Identify which cell holds the provided text, then report its (x, y) central coordinate. 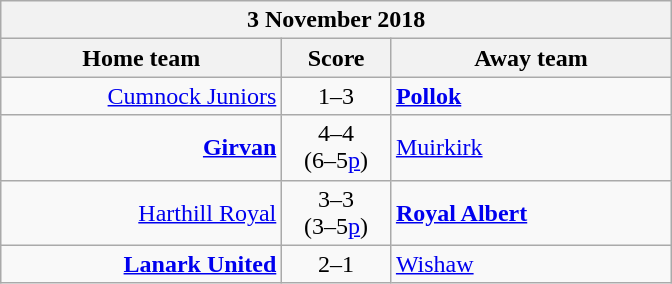
4–4(6–5p) (336, 148)
1–3 (336, 96)
Muirkirk (530, 148)
Away team (530, 58)
Pollok (530, 96)
Wishaw (530, 264)
2–1 (336, 264)
Royal Albert (530, 212)
Girvan (142, 148)
Harthill Royal (142, 212)
Home team (142, 58)
Cumnock Juniors (142, 96)
Score (336, 58)
Lanark United (142, 264)
3 November 2018 (336, 20)
3–3(3–5p) (336, 212)
